Extract the (X, Y) coordinate from the center of the cell holding the provided text.  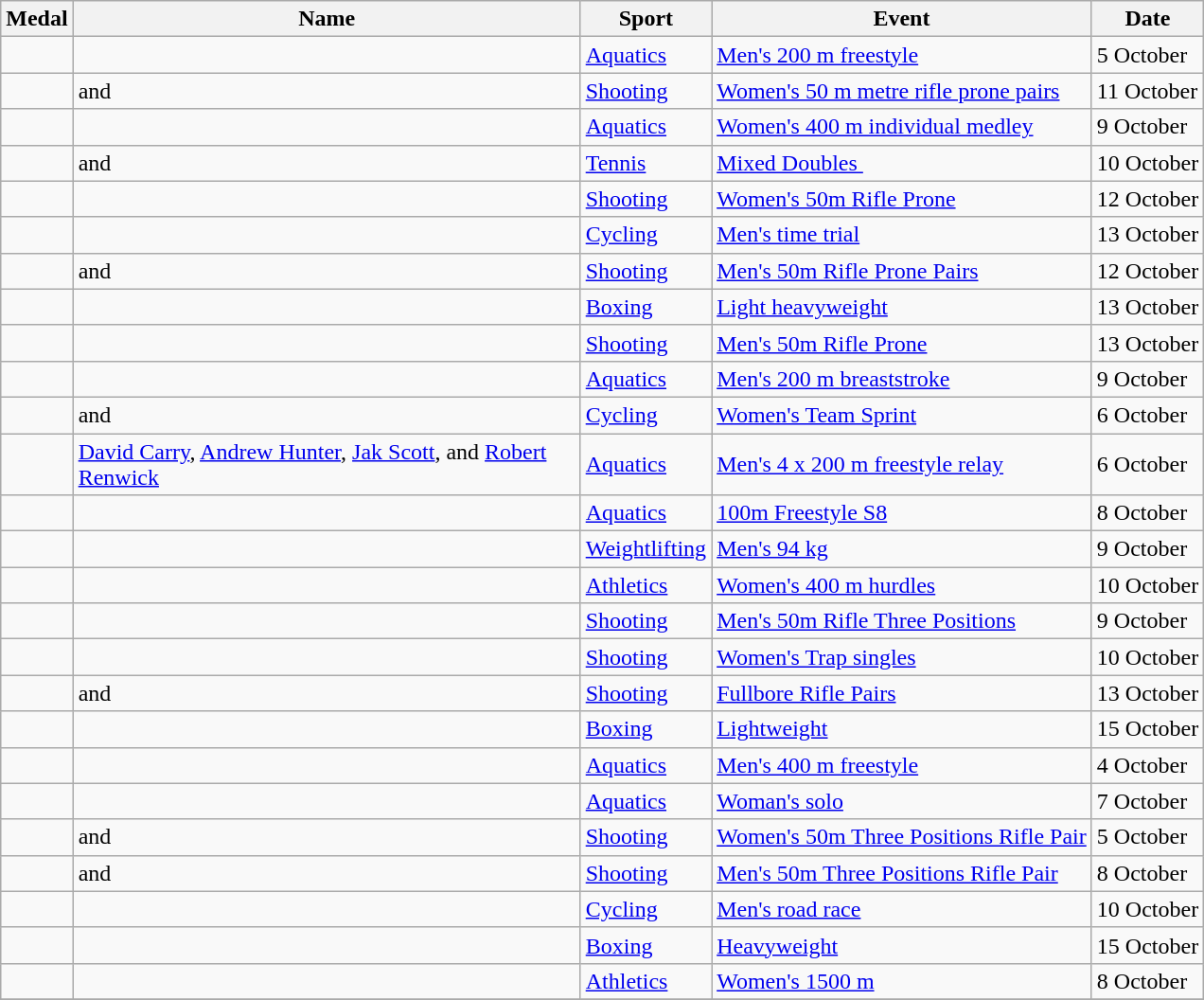
7 October (1147, 801)
Men's 50m Rifle Prone Pairs (902, 271)
Light heavyweight (902, 307)
Sport (646, 19)
Name (327, 19)
Men's 50m Rifle Prone (902, 343)
Women's Team Sprint (902, 415)
Women's 400 m individual medley (902, 127)
Women's 400 m hurdles (902, 585)
Women's 1500 m (902, 981)
Men's road race (902, 909)
Men's time trial (902, 235)
Women's Trap singles (902, 657)
Women's 50 m metre rifle prone pairs (902, 91)
Men's 200 m breaststroke (902, 379)
Date (1147, 19)
Event (902, 19)
Men's 4 x 200 m freestyle relay (902, 464)
11 October (1147, 91)
Lightweight (902, 729)
Men's 200 m freestyle (902, 55)
Men's 400 m freestyle (902, 765)
4 October (1147, 765)
Men's 94 kg (902, 549)
Tennis (646, 163)
Fullbore Rifle Pairs (902, 693)
Mixed Doubles (902, 163)
Men's 50m Rifle Three Positions (902, 621)
Heavyweight (902, 945)
Women's 50m Three Positions Rifle Pair (902, 837)
Medal (37, 19)
David Carry, Andrew Hunter, Jak Scott, and Robert Renwick (327, 464)
Men's 50m Three Positions Rifle Pair (902, 873)
Weightlifting (646, 549)
Women's 50m Rifle Prone (902, 199)
Woman's solo (902, 801)
100m Freestyle S8 (902, 513)
